Return (X, Y) of the center of cell containing provided text 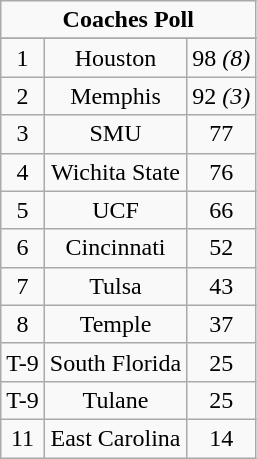
1 (23, 58)
Coaches Poll (128, 20)
Cincinnati (115, 248)
Wichita State (115, 172)
14 (222, 438)
52 (222, 248)
Temple (115, 324)
7 (23, 286)
37 (222, 324)
Tulsa (115, 286)
2 (23, 96)
East Carolina (115, 438)
77 (222, 134)
Tulane (115, 400)
92 (3) (222, 96)
SMU (115, 134)
66 (222, 210)
4 (23, 172)
43 (222, 286)
UCF (115, 210)
11 (23, 438)
6 (23, 248)
8 (23, 324)
Houston (115, 58)
3 (23, 134)
Memphis (115, 96)
South Florida (115, 362)
5 (23, 210)
98 (8) (222, 58)
76 (222, 172)
